Locate the cell with the specified text and output its (x, y) center coordinate. 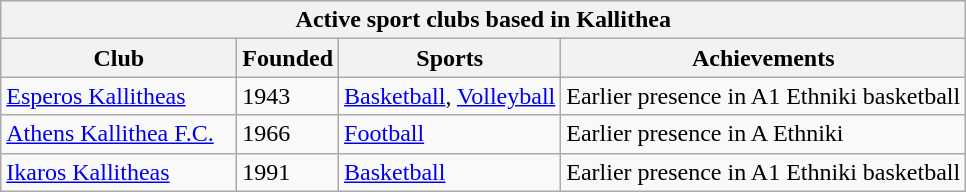
Sports (450, 58)
Esperos Kallitheas (119, 96)
Founded (288, 58)
1991 (288, 172)
1966 (288, 134)
Active sport clubs based in Kallithea (484, 20)
Achievements (764, 58)
Athens Kallithea F.C. (119, 134)
Club (119, 58)
Basketball, Volleyball (450, 96)
1943 (288, 96)
Basketball (450, 172)
Football (450, 134)
Earlier presence in A Ethniki (764, 134)
Ikaros Kallitheas (119, 172)
